Output the [X, Y] coordinate of the center of the cell containing the given text.  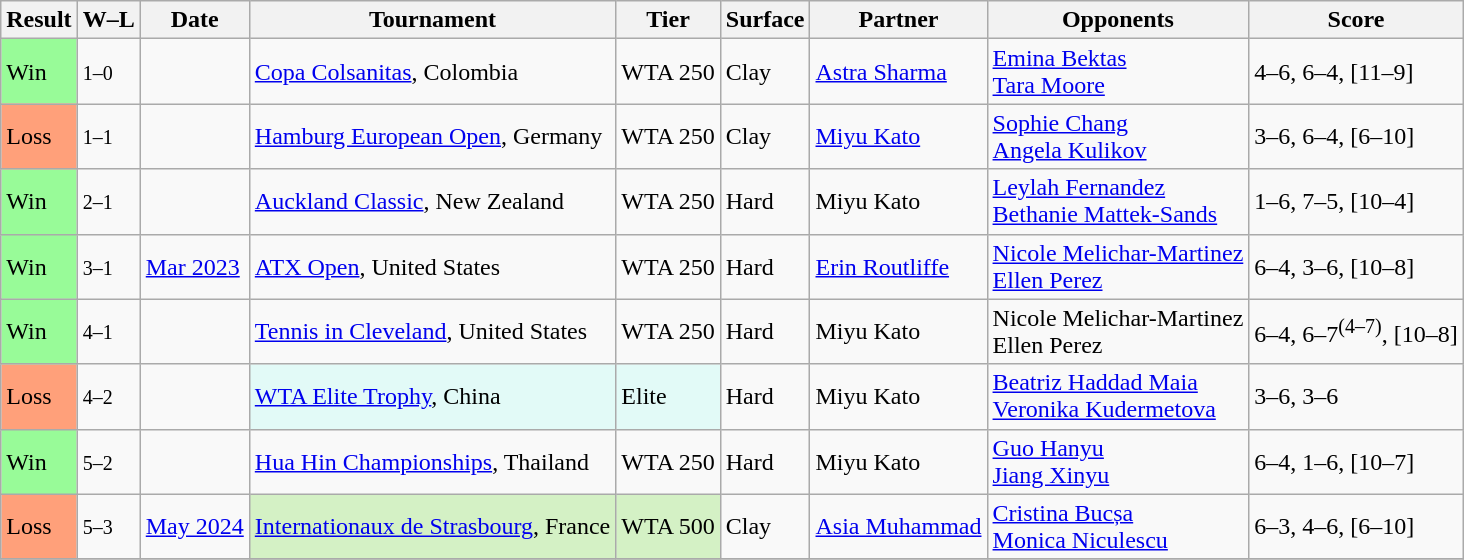
Sophie Chang Angela Kulikov [1118, 136]
4–6, 6–4, [11–9] [1356, 72]
Cristina Bucșa Monica Niculescu [1118, 526]
6–4, 3–6, [10–8] [1356, 266]
Mar 2023 [194, 266]
4–2 [108, 396]
Guo Hanyu Jiang Xinyu [1118, 462]
2–1 [108, 202]
4–1 [108, 332]
1–6, 7–5, [10–4] [1356, 202]
Score [1356, 20]
WTA 500 [668, 526]
5–3 [108, 526]
6–4, 1–6, [10–7] [1356, 462]
3–6, 6–4, [6–10] [1356, 136]
Emina Bektas Tara Moore [1118, 72]
Hamburg European Open, Germany [432, 136]
Surface [765, 20]
Auckland Classic, New Zealand [432, 202]
Internationaux de Strasbourg, France [432, 526]
May 2024 [194, 526]
Opponents [1118, 20]
ATX Open, United States [432, 266]
Tennis in Cleveland, United States [432, 332]
Beatriz Haddad Maia Veronika Kudermetova [1118, 396]
Elite [668, 396]
1–1 [108, 136]
Date [194, 20]
W–L [108, 20]
3–1 [108, 266]
Tier [668, 20]
5–2 [108, 462]
Result [39, 20]
Hua Hin Championships, Thailand [432, 462]
Leylah Fernandez Bethanie Mattek-Sands [1118, 202]
Copa Colsanitas, Colombia [432, 72]
Erin Routliffe [898, 266]
6–3, 4–6, [6–10] [1356, 526]
Partner [898, 20]
1–0 [108, 72]
6–4, 6–7(4–7), [10–8] [1356, 332]
Tournament [432, 20]
WTA Elite Trophy, China [432, 396]
3–6, 3–6 [1356, 396]
Astra Sharma [898, 72]
Asia Muhammad [898, 526]
